For the text-containing cell, return its midpoint in [X, Y] coordinate format. 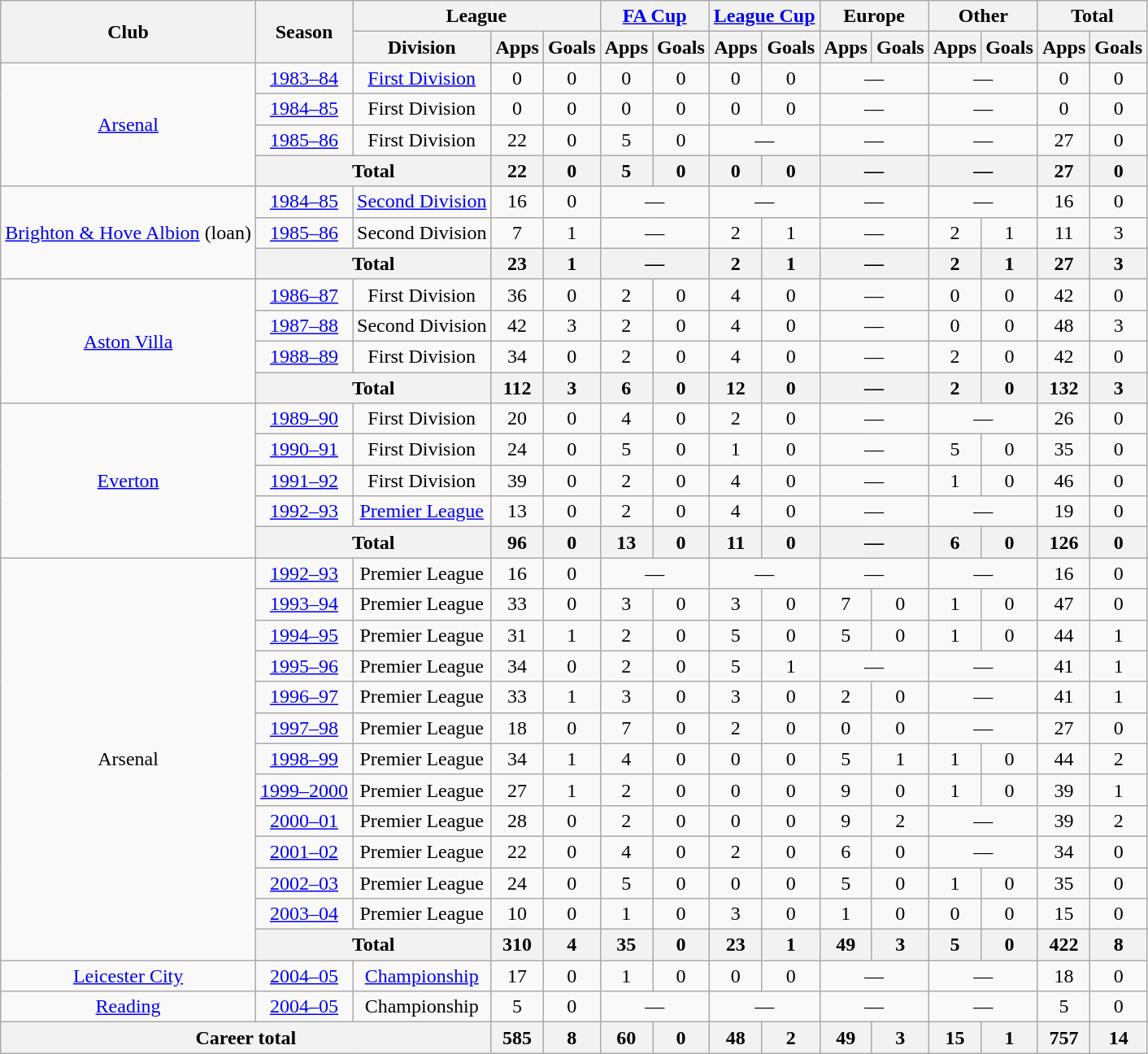
1996–97 [304, 697]
422 [1063, 945]
96 [517, 542]
1993–94 [304, 604]
FA Cup [654, 16]
14 [1119, 1038]
2000–01 [304, 821]
310 [517, 945]
585 [517, 1038]
1983–84 [304, 78]
757 [1063, 1038]
Division [422, 47]
112 [517, 388]
12 [735, 388]
Aston Villa [128, 341]
Brighton & Hove Albion (loan) [128, 233]
1988–89 [304, 356]
17 [517, 976]
Season [304, 32]
47 [1063, 604]
1999–2000 [304, 790]
1989–90 [304, 419]
2003–04 [304, 914]
League Cup [764, 16]
31 [517, 635]
Career total [246, 1038]
1995–96 [304, 666]
1998–99 [304, 759]
1987–88 [304, 325]
10 [517, 914]
36 [517, 294]
Reading [128, 1007]
Club [128, 32]
19 [1063, 512]
132 [1063, 388]
2002–03 [304, 882]
Leicester City [128, 976]
26 [1063, 419]
1994–95 [304, 635]
League [476, 16]
1990–91 [304, 450]
60 [626, 1038]
28 [517, 821]
Everton [128, 481]
46 [1063, 481]
1991–92 [304, 481]
1997–98 [304, 728]
2001–02 [304, 851]
Other [983, 16]
20 [517, 419]
1986–87 [304, 294]
Europe [874, 16]
126 [1063, 542]
